Find where the given text appears and provide that cell's center as [x, y] coordinate. 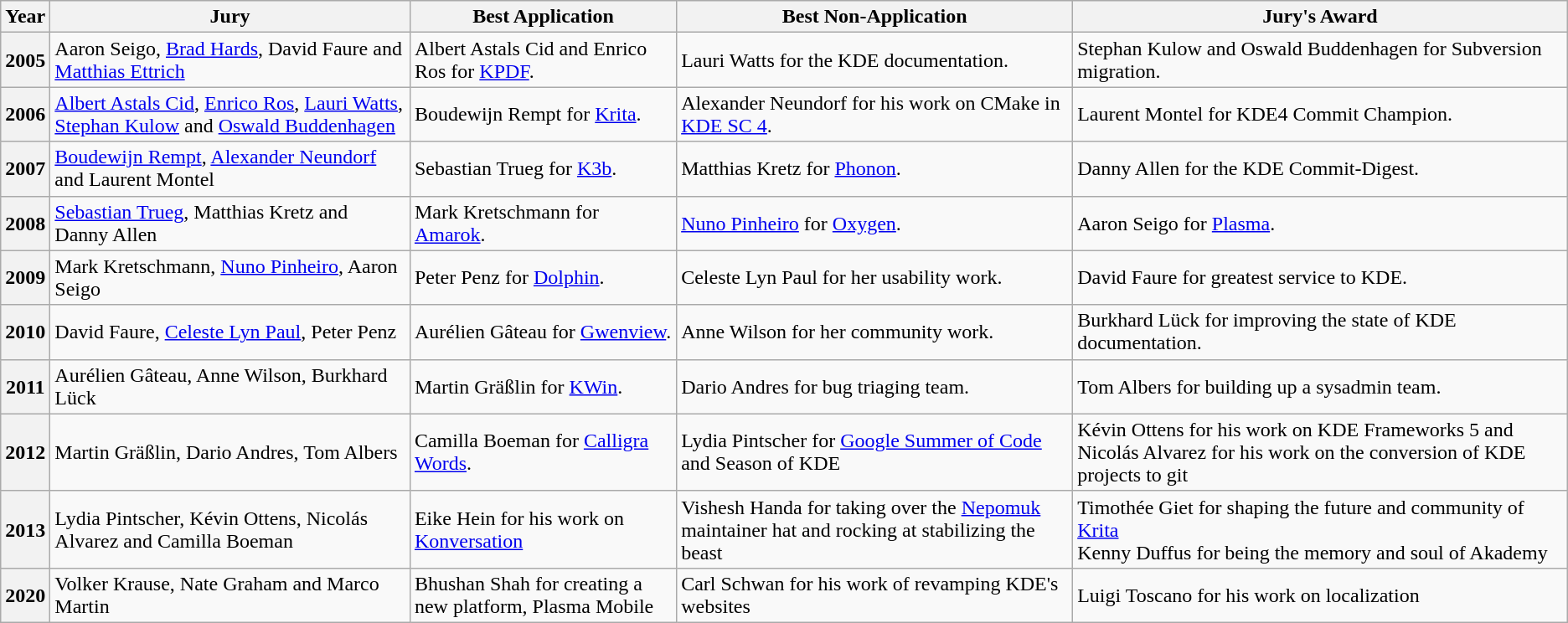
Martin Gräßlin, Dario Andres, Tom Albers [230, 452]
Albert Astals Cid and Enrico Ros for KPDF. [543, 60]
2006 [25, 114]
Sebastian Trueg, Matthias Kretz and Danny Allen [230, 223]
Nuno Pinheiro for Oxygen. [874, 223]
David Faure for greatest service to KDE. [1320, 278]
Kévin Ottens for his work on KDE Frameworks 5 and Nicolás Alvarez for his work on the conversion of KDE projects to git [1320, 452]
Eike Hein for his work on Konversation [543, 529]
2005 [25, 60]
David Faure, Celeste Lyn Paul, Peter Penz [230, 332]
Lydia Pintscher for Google Summer of Code and Season of KDE [874, 452]
Vishesh Handa for taking over the Nepomuk maintainer hat and rocking at stabilizing the beast [874, 529]
Celeste Lyn Paul for her usability work. [874, 278]
Lauri Watts for the KDE documentation. [874, 60]
Aaron Seigo, Brad Hards, David Faure and Matthias Ettrich [230, 60]
Jury [230, 17]
Laurent Montel for KDE4 Commit Champion. [1320, 114]
Boudewijn Rempt, Alexander Neundorf and Laurent Montel [230, 169]
Best Application [543, 17]
Dario Andres for bug triaging team. [874, 387]
Tom Albers for building up a sysadmin team. [1320, 387]
Mark Kretschmann for Amarok. [543, 223]
Aurélien Gâteau, Anne Wilson, Burkhard Lück [230, 387]
Aurélien Gâteau for Gwenview. [543, 332]
Year [25, 17]
Matthias Kretz for Phonon. [874, 169]
Jury's Award [1320, 17]
Burkhard Lück for improving the state of KDE documentation. [1320, 332]
2013 [25, 529]
Best Non-Application [874, 17]
Camilla Boeman for Calligra Words. [543, 452]
Carl Schwan for his work of revamping KDE's websites [874, 595]
Mark Kretschmann, Nuno Pinheiro, Aaron Seigo [230, 278]
2012 [25, 452]
Timothée Giet for shaping the future and community of KritaKenny Duffus for being the memory and soul of Akademy [1320, 529]
Stephan Kulow and Oswald Buddenhagen for Subversion migration. [1320, 60]
Martin Gräßlin for KWin. [543, 387]
2011 [25, 387]
2007 [25, 169]
Alexander Neundorf for his work on CMake in KDE SC 4. [874, 114]
Anne Wilson for her community work. [874, 332]
Boudewijn Rempt for Krita. [543, 114]
2010 [25, 332]
Albert Astals Cid, Enrico Ros, Lauri Watts, Stephan Kulow and Oswald Buddenhagen [230, 114]
Danny Allen for the KDE Commit-Digest. [1320, 169]
2009 [25, 278]
Luigi Toscano for his work on localization [1320, 595]
Volker Krause, Nate Graham and Marco Martin [230, 595]
2008 [25, 223]
Lydia Pintscher, Kévin Ottens, Nicolás Alvarez and Camilla Boeman [230, 529]
Peter Penz for Dolphin. [543, 278]
Sebastian Trueg for K3b. [543, 169]
Bhushan Shah for creating a new platform, Plasma Mobile [543, 595]
2020 [25, 595]
Aaron Seigo for Plasma. [1320, 223]
